Find where the given text appears and provide that cell's center as [x, y] coordinate. 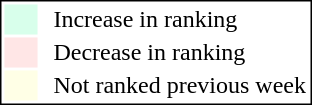
Decrease in ranking [180, 53]
Increase in ranking [180, 19]
Not ranked previous week [180, 85]
